Provide the [x, y] coordinate of the cell's center where the given text is located.  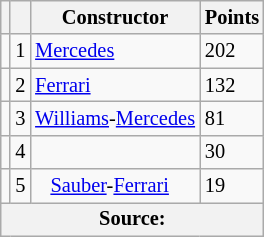
1 [20, 51]
Sauber-Ferrari [115, 186]
132 [232, 85]
5 [20, 186]
19 [232, 186]
81 [232, 118]
Mercedes [115, 51]
30 [232, 152]
Source: [132, 219]
Points [232, 17]
Constructor [115, 17]
3 [20, 118]
Williams-Mercedes [115, 118]
4 [20, 152]
2 [20, 85]
Ferrari [115, 85]
202 [232, 51]
